Extract the [x, y] coordinate from the center of the cell holding the provided text.  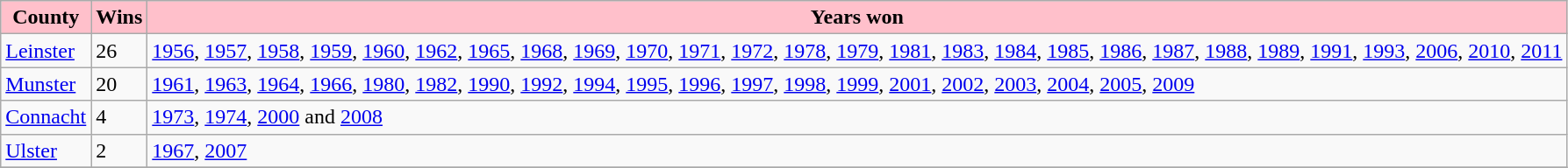
20 [119, 84]
Ulster [46, 150]
Leinster [46, 51]
2 [119, 150]
Wins [119, 17]
1967, 2007 [857, 150]
1973, 1974, 2000 and 2008 [857, 117]
Years won [857, 17]
Munster [46, 84]
26 [119, 51]
County [46, 17]
Connacht [46, 117]
1961, 1963, 1964, 1966, 1980, 1982, 1990, 1992, 1994, 1995, 1996, 1997, 1998, 1999, 2001, 2002, 2003, 2004, 2005, 2009 [857, 84]
4 [119, 117]
